Pinpoint the cell where the given text exists, returning its (x, y) midpoint coordinate. 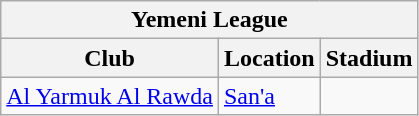
Location (269, 58)
Stadium (369, 58)
San'a (269, 96)
Al Yarmuk Al Rawda (110, 96)
Yemeni League (210, 20)
Club (110, 58)
